Return the [x, y] coordinate for the center point of the cell that contains the specified text.  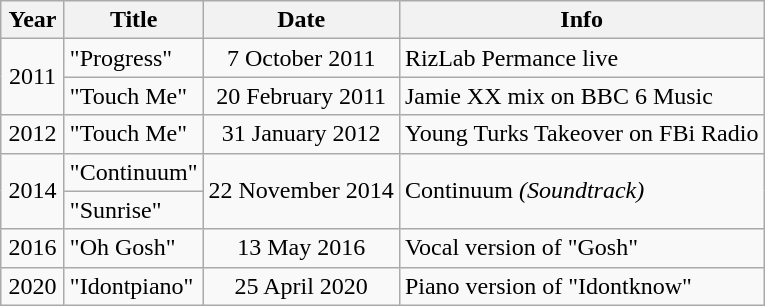
Vocal version of "Gosh" [582, 248]
7 October 2011 [301, 58]
"Progress" [134, 58]
2014 [33, 191]
25 April 2020 [301, 286]
31 January 2012 [301, 134]
2012 [33, 134]
2011 [33, 77]
Info [582, 20]
RizLab Permance live [582, 58]
Piano version of "Idontknow" [582, 286]
Title [134, 20]
"Continuum" [134, 172]
Date [301, 20]
Young Turks Takeover on FBi Radio [582, 134]
Year [33, 20]
Continuum (Soundtrack) [582, 191]
"Sunrise" [134, 210]
2020 [33, 286]
13 May 2016 [301, 248]
20 February 2011 [301, 96]
"Idontpiano" [134, 286]
2016 [33, 248]
22 November 2014 [301, 191]
Jamie XX mix on BBC 6 Music [582, 96]
"Oh Gosh" [134, 248]
